Scan for the cell matching the given text and deliver its (x, y) coordinate at center. 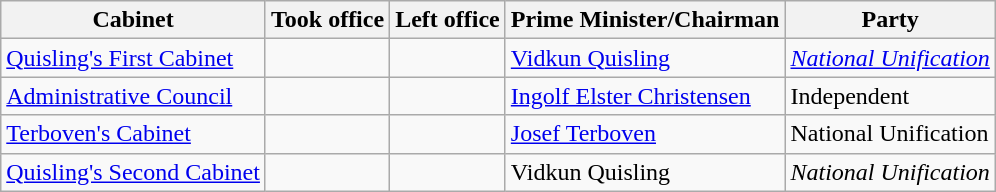
Quisling's First Cabinet (134, 58)
Terboven's Cabinet (134, 134)
Independent (890, 96)
Took office (327, 20)
Quisling's Second Cabinet (134, 172)
Administrative Council (134, 96)
Left office (448, 20)
Party (890, 20)
Cabinet (134, 20)
Josef Terboven (645, 134)
Ingolf Elster Christensen (645, 96)
Prime Minister/Chairman (645, 20)
